Return the [X, Y] coordinate for the center point of the cell that contains the specified text.  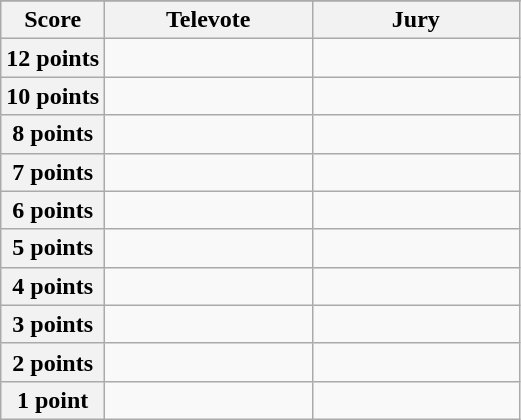
12 points [53, 58]
5 points [53, 248]
4 points [53, 286]
3 points [53, 324]
10 points [53, 96]
6 points [53, 210]
8 points [53, 134]
Televote [209, 20]
1 point [53, 400]
Jury [416, 20]
2 points [53, 362]
7 points [53, 172]
Score [53, 20]
